For the text-containing cell, return its midpoint in [x, y] coordinate format. 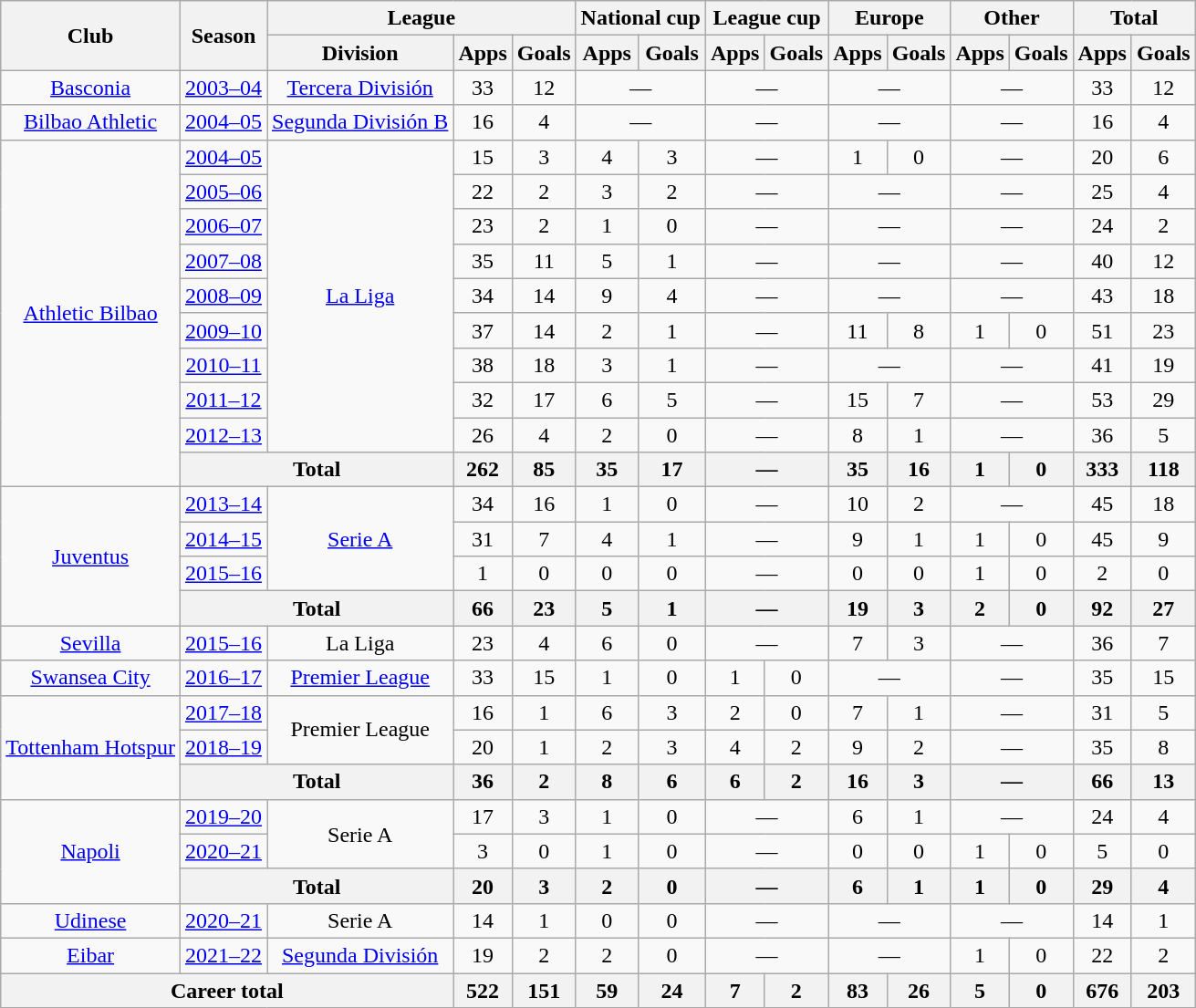
2017–18 [223, 712]
92 [1102, 608]
2013–14 [223, 504]
13 [1163, 782]
2010–11 [223, 365]
Club [91, 36]
2016–17 [223, 678]
41 [1102, 365]
League cup [767, 18]
32 [483, 400]
2003–04 [223, 88]
2005–06 [223, 192]
Career total [227, 990]
Season [223, 36]
25 [1102, 192]
Athletic Bilbao [91, 314]
Swansea City [91, 678]
2019–20 [223, 816]
676 [1102, 990]
Tottenham Hotspur [91, 747]
151 [544, 990]
203 [1163, 990]
10 [858, 504]
Sevilla [91, 643]
38 [483, 365]
Eibar [91, 955]
2012–13 [223, 435]
43 [1102, 296]
Basconia [91, 88]
Bilbao Athletic [91, 122]
League [421, 18]
2006–07 [223, 226]
262 [483, 470]
2007–08 [223, 261]
333 [1102, 470]
2021–22 [223, 955]
Other [1012, 18]
118 [1163, 470]
Napoli [91, 851]
2018–19 [223, 747]
National cup [640, 18]
Segunda División [359, 955]
Juventus [91, 556]
Segunda División B [359, 122]
2011–12 [223, 400]
Division [359, 53]
37 [483, 330]
Europe [889, 18]
85 [544, 470]
522 [483, 990]
2014–15 [223, 539]
53 [1102, 400]
83 [858, 990]
51 [1102, 330]
Tercera División [359, 88]
Udinese [91, 920]
59 [607, 990]
27 [1163, 608]
2009–10 [223, 330]
2008–09 [223, 296]
40 [1102, 261]
